Output the [x, y] coordinate of the center of the cell containing the given text.  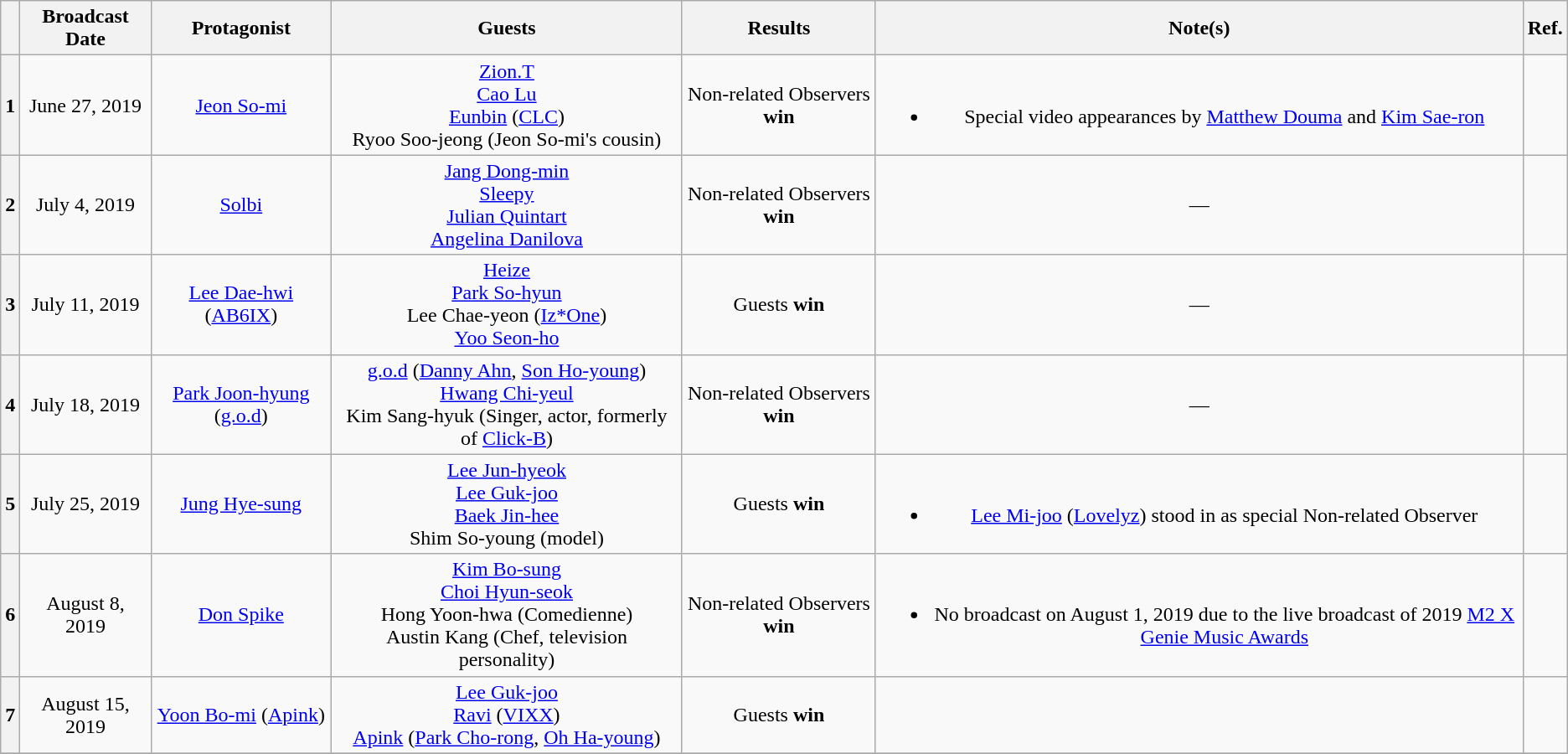
1 [10, 106]
6 [10, 615]
Jang Dong-minSleepyJulian QuintartAngelina Danilova [506, 204]
August 15, 2019 [85, 715]
Special video appearances by Matthew Douma and Kim Sae-ron [1199, 106]
2 [10, 204]
June 27, 2019 [85, 106]
5 [10, 504]
July 18, 2019 [85, 404]
Don Spike [241, 615]
3 [10, 305]
Park Joon-hyung (g.o.d) [241, 404]
Jung Hye-sung [241, 504]
Results [779, 28]
Kim Bo-sungChoi Hyun-seokHong Yoon-hwa (Comedienne)Austin Kang (Chef, television personality) [506, 615]
Lee Jun-hyeokLee Guk-jooBaek Jin-heeShim So-young (model) [506, 504]
Note(s) [1199, 28]
Guests [506, 28]
Broadcast Date [85, 28]
g.o.d (Danny Ahn, Son Ho-young)Hwang Chi-yeulKim Sang-hyuk (Singer, actor, formerly of Click-B) [506, 404]
July 11, 2019 [85, 305]
Zion.TCao LuEunbin (CLC)Ryoo Soo-jeong (Jeon So-mi's cousin) [506, 106]
July 25, 2019 [85, 504]
Yoon Bo-mi (Apink) [241, 715]
Solbi [241, 204]
Ref. [1545, 28]
Protagonist [241, 28]
4 [10, 404]
7 [10, 715]
HeizePark So-hyunLee Chae-yeon (Iz*One)Yoo Seon-ho [506, 305]
August 8, 2019 [85, 615]
Lee Dae-hwi (AB6IX) [241, 305]
Lee Mi-joo (Lovelyz) stood in as special Non-related Observer [1199, 504]
Lee Guk-jooRavi (VIXX)Apink (Park Cho-rong, Oh Ha-young) [506, 715]
Jeon So-mi [241, 106]
No broadcast on August 1, 2019 due to the live broadcast of 2019 M2 X Genie Music Awards [1199, 615]
July 4, 2019 [85, 204]
